Scan for the cell matching the given text and deliver its [X, Y] coordinate at center. 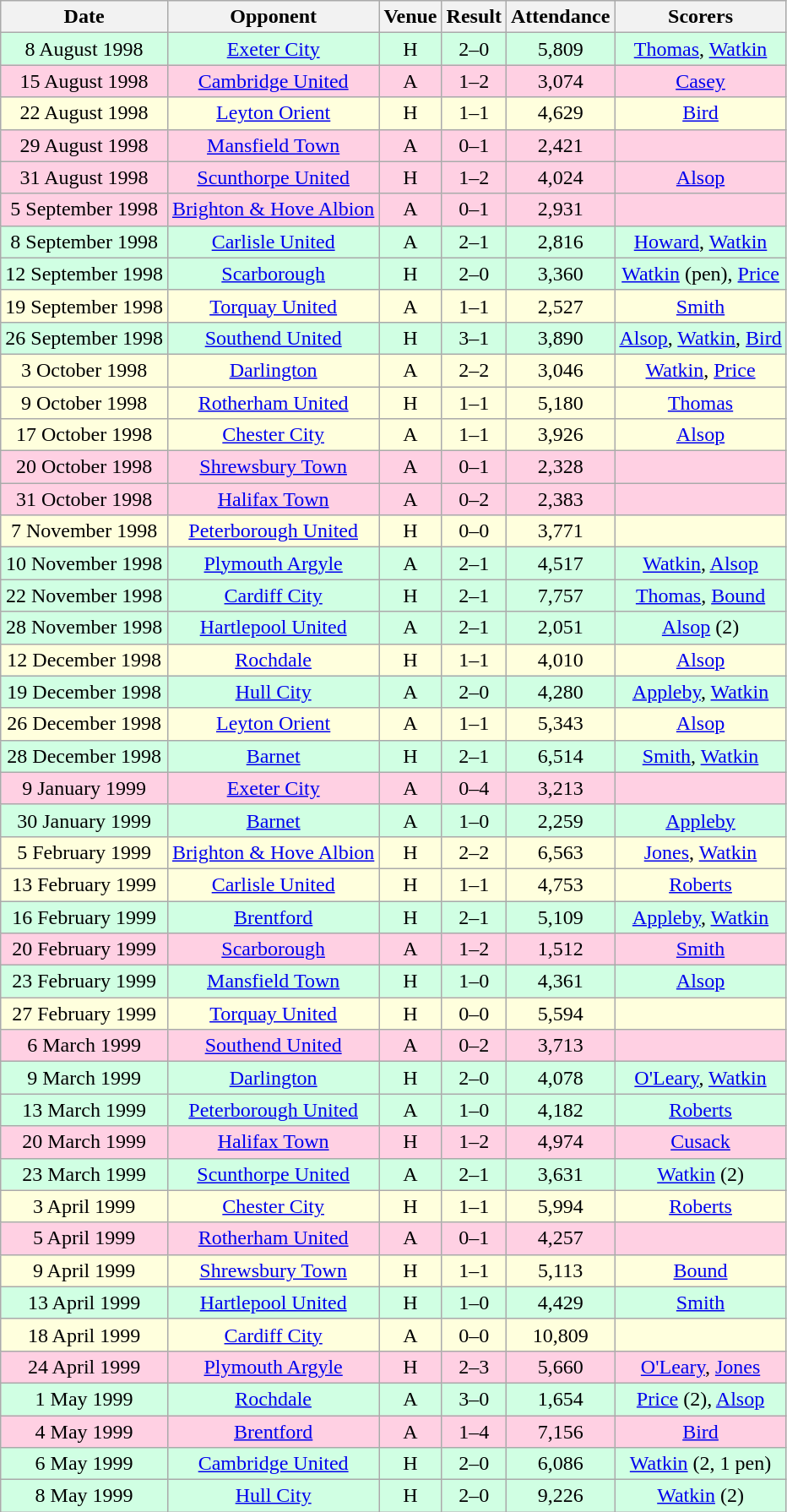
26 September 1998 [84, 338]
2,259 [560, 820]
9 March 1999 [84, 1078]
5,660 [560, 1367]
Cusack [701, 1142]
Watkin, Alsop [701, 563]
4,629 [560, 113]
29 August 1998 [84, 145]
4,257 [560, 1238]
13 February 1999 [84, 884]
13 March 1999 [84, 1110]
22 August 1998 [84, 113]
5 April 1999 [84, 1238]
4 May 1999 [84, 1432]
4,974 [560, 1142]
2,051 [560, 628]
3,713 [560, 1046]
5,180 [560, 403]
5,809 [560, 49]
20 October 1998 [84, 467]
2,527 [560, 306]
Attendance [560, 17]
4,429 [560, 1303]
12 September 1998 [84, 274]
27 February 1999 [84, 1014]
23 March 1999 [84, 1174]
1,512 [560, 949]
20 March 1999 [84, 1142]
3,631 [560, 1174]
1 May 1999 [84, 1399]
O'Leary, Watkin [701, 1078]
12 December 1998 [84, 660]
4,182 [560, 1110]
Appleby [701, 820]
3,771 [560, 531]
8 August 1998 [84, 49]
1,654 [560, 1399]
0–4 [474, 788]
4,078 [560, 1078]
31 August 1998 [84, 177]
2,383 [560, 499]
13 April 1999 [84, 1303]
Result [474, 17]
28 December 1998 [84, 756]
18 April 1999 [84, 1335]
4,753 [560, 884]
2,328 [560, 467]
28 November 1998 [84, 628]
Opponent [273, 17]
Price (2), Alsop [701, 1399]
8 September 1998 [84, 242]
7,757 [560, 596]
Alsop (2) [701, 628]
5,109 [560, 916]
Thomas, Bound [701, 596]
5 September 1998 [84, 209]
5 February 1999 [84, 852]
9,226 [560, 1496]
Venue [410, 17]
4,024 [560, 177]
22 November 1998 [84, 596]
15 August 1998 [84, 81]
3 October 1998 [84, 370]
8 May 1999 [84, 1496]
6,563 [560, 852]
3–1 [474, 338]
5,113 [560, 1270]
4,010 [560, 660]
6 March 1999 [84, 1046]
Jones, Watkin [701, 852]
3,890 [560, 338]
4,361 [560, 982]
Watkin (2, 1 pen) [701, 1464]
16 February 1999 [84, 916]
10 November 1998 [84, 563]
19 December 1998 [84, 692]
10,809 [560, 1335]
Date [84, 17]
3,074 [560, 81]
3,360 [560, 274]
9 October 1998 [84, 403]
3 April 1999 [84, 1206]
2,421 [560, 145]
7,156 [560, 1432]
Smith, Watkin [701, 756]
O'Leary, Jones [701, 1367]
Watkin, Price [701, 370]
6,514 [560, 756]
Thomas [701, 403]
3,046 [560, 370]
Alsop, Watkin, Bird [701, 338]
5,594 [560, 1014]
4,280 [560, 692]
3,926 [560, 435]
Bound [701, 1270]
30 January 1999 [84, 820]
9 January 1999 [84, 788]
2,816 [560, 242]
9 April 1999 [84, 1270]
26 December 1998 [84, 724]
1–4 [474, 1432]
6 May 1999 [84, 1464]
23 February 1999 [84, 982]
19 September 1998 [84, 306]
17 October 1998 [84, 435]
24 April 1999 [84, 1367]
Watkin (pen), Price [701, 274]
5,343 [560, 724]
7 November 1998 [84, 531]
3–0 [474, 1399]
Thomas, Watkin [701, 49]
Casey [701, 81]
6,086 [560, 1464]
31 October 1998 [84, 499]
Howard, Watkin [701, 242]
4,517 [560, 563]
2–3 [474, 1367]
3,213 [560, 788]
20 February 1999 [84, 949]
2,931 [560, 209]
5,994 [560, 1206]
Scorers [701, 17]
